Pinpoint the cell where the given text exists, returning its [x, y] midpoint coordinate. 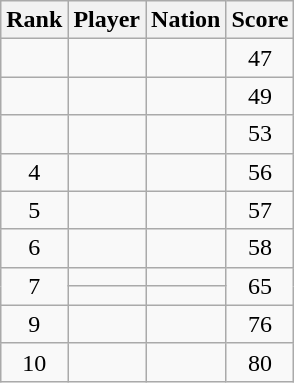
6 [34, 248]
76 [260, 324]
Score [260, 20]
9 [34, 324]
80 [260, 362]
5 [34, 210]
57 [260, 210]
7 [34, 286]
56 [260, 172]
Player [107, 20]
Rank [34, 20]
Nation [186, 20]
10 [34, 362]
65 [260, 286]
47 [260, 58]
4 [34, 172]
53 [260, 134]
49 [260, 96]
58 [260, 248]
